Return the (X, Y) coordinate for the center point of the cell that contains the specified text.  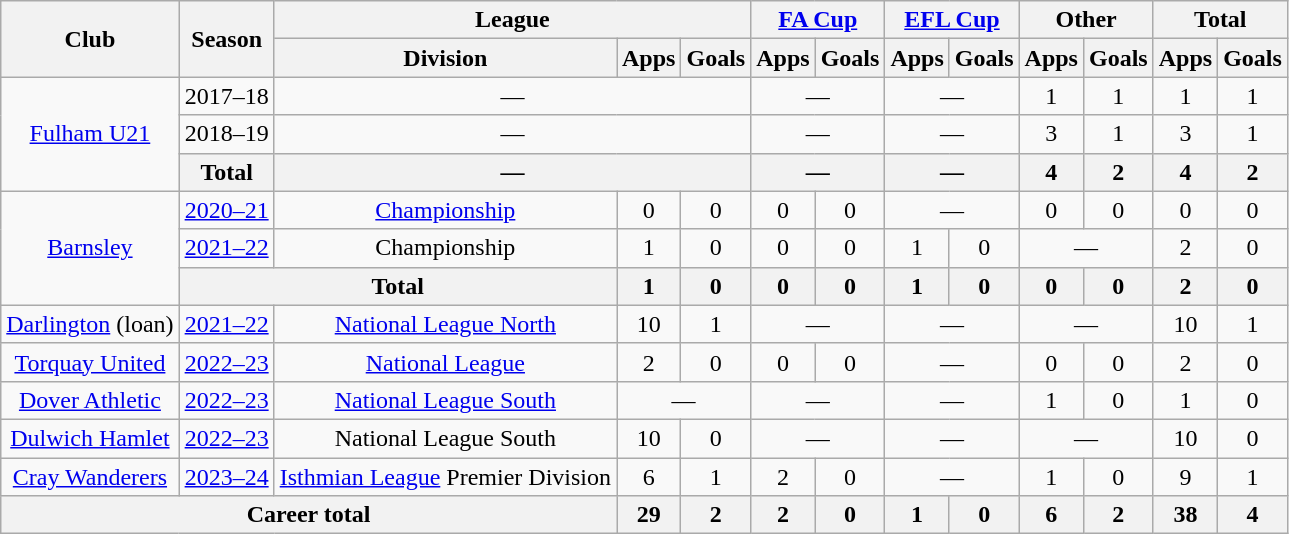
Fulham U21 (90, 134)
Division (445, 58)
National League North (445, 324)
Cray Wanderers (90, 477)
Career total (309, 515)
National League (445, 362)
Barnsley (90, 248)
9 (1185, 477)
Dover Athletic (90, 400)
Isthmian League Premier Division (445, 477)
2023–24 (226, 477)
FA Cup (818, 20)
Season (226, 39)
29 (648, 515)
League (512, 20)
2018–19 (226, 134)
Other (1086, 20)
Torquay United (90, 362)
2017–18 (226, 96)
EFL Cup (952, 20)
Darlington (loan) (90, 324)
Club (90, 39)
Dulwich Hamlet (90, 438)
2020–21 (226, 210)
38 (1185, 515)
